Search for the cell housing the specified text and yield its (X, Y) center coordinate. 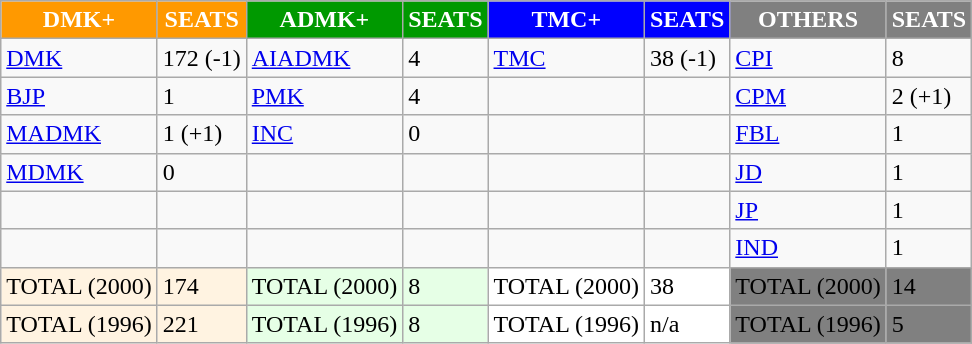
38 (686, 286)
MDMK (79, 172)
14 (928, 286)
CPI (808, 58)
JP (808, 210)
CPM (808, 96)
ADMK+ (324, 20)
JD (808, 172)
174 (202, 286)
INC (324, 134)
MADMK (79, 134)
1 (+1) (202, 134)
OTHERS (808, 20)
PMK (324, 96)
DMK (79, 58)
221 (202, 324)
BJP (79, 96)
38 (-1) (686, 58)
DMK+ (79, 20)
FBL (808, 134)
2 (+1) (928, 96)
AIADMK (324, 58)
5 (928, 324)
TMC+ (566, 20)
TMC (566, 58)
n/a (686, 324)
IND (808, 248)
172 (-1) (202, 58)
